For the text-containing cell, return its midpoint in (X, Y) coordinate format. 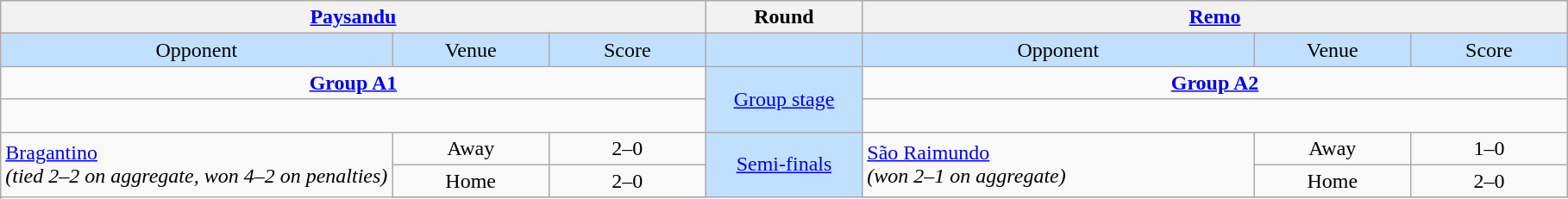
1–0 (1490, 148)
São Raimundo(won 2–1 on aggregate) (1058, 165)
Group stage (784, 99)
Round (784, 17)
Remo (1214, 17)
Semi-finals (784, 165)
Paysandu (354, 17)
Bragantino(tied 2–2 on aggregate, won 4–2 on penalties) (197, 165)
Group A2 (1214, 83)
Group A1 (354, 83)
